Locate the cell with the specified text and output its [x, y] center coordinate. 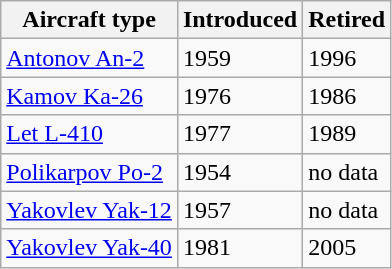
1976 [240, 96]
Polikarpov Po-2 [90, 172]
1959 [240, 58]
1996 [347, 58]
Yakovlev Yak-12 [90, 210]
1989 [347, 134]
Retired [347, 20]
1986 [347, 96]
1957 [240, 210]
Aircraft type [90, 20]
Yakovlev Yak-40 [90, 248]
1981 [240, 248]
2005 [347, 248]
1954 [240, 172]
Let L-410 [90, 134]
1977 [240, 134]
Kamov Ka-26 [90, 96]
Antonov An-2 [90, 58]
Introduced [240, 20]
